Provide the (x, y) coordinate of the cell's center where the given text is located.  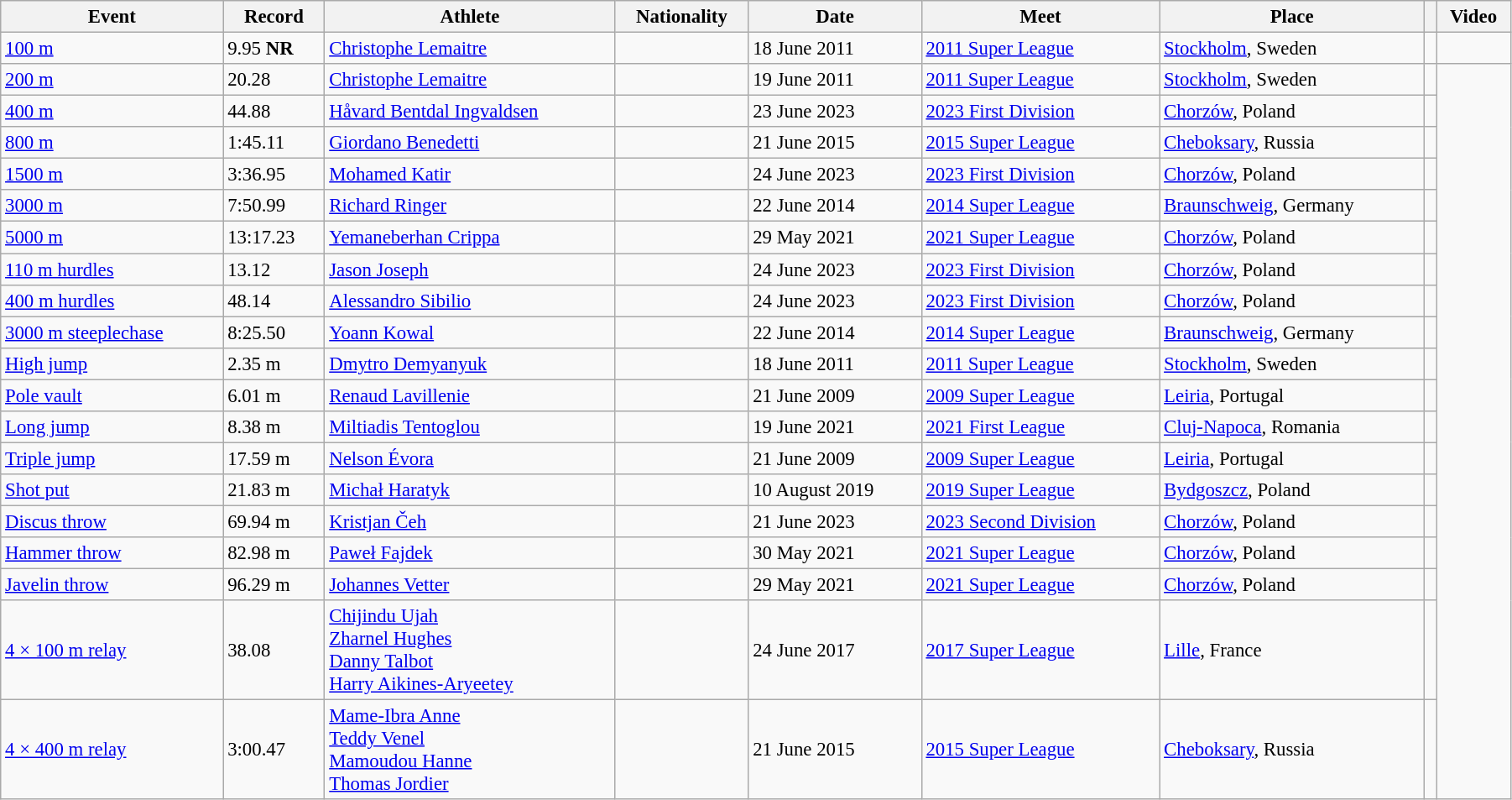
24 June 2017 (835, 650)
3000 m steeplechase (112, 332)
Lille, France (1292, 650)
96.29 m (274, 585)
5000 m (112, 238)
Richard Ringer (470, 206)
44.88 (274, 112)
Javelin throw (112, 585)
Athlete (470, 17)
Event (112, 17)
Alessandro Sibilio (470, 301)
38.08 (274, 650)
Record (274, 17)
13:17.23 (274, 238)
1500 m (112, 175)
69.94 m (274, 521)
110 m hurdles (112, 269)
Dmytro Demyanyuk (470, 363)
Triple jump (112, 458)
Cluj-Napoca, Romania (1292, 427)
17.59 m (274, 458)
23 June 2023 (835, 112)
Pole vault (112, 395)
Meet (1040, 17)
30 May 2021 (835, 553)
1:45.11 (274, 143)
2021 First League (1040, 427)
4 × 100 m relay (112, 650)
2017 Super League (1040, 650)
Håvard Bentdal Ingvaldsen (470, 112)
Renaud Lavillenie (470, 395)
2019 Super League (1040, 490)
High jump (112, 363)
48.14 (274, 301)
100 m (112, 49)
6.01 m (274, 395)
Kristjan Čeh (470, 521)
2.35 m (274, 363)
Video (1473, 17)
2023 Second Division (1040, 521)
19 June 2011 (835, 80)
Bydgoszcz, Poland (1292, 490)
7:50.99 (274, 206)
13.12 (274, 269)
Hammer throw (112, 553)
82.98 m (274, 553)
Shot put (112, 490)
Jason Joseph (470, 269)
Mame-Ibra AnneTeddy VenelMamoudou HanneThomas Jordier (470, 750)
4 × 400 m relay (112, 750)
Paweł Fajdek (470, 553)
10 August 2019 (835, 490)
Place (1292, 17)
Nelson Évora (470, 458)
21.83 m (274, 490)
3:00.47 (274, 750)
400 m hurdles (112, 301)
Date (835, 17)
200 m (112, 80)
Nationality (681, 17)
20.28 (274, 80)
8.38 m (274, 427)
Long jump (112, 427)
Giordano Benedetti (470, 143)
Chijindu UjahZharnel HughesDanny TalbotHarry Aikines-Aryeetey (470, 650)
Miltiadis Tentoglou (470, 427)
Yoann Kowal (470, 332)
8:25.50 (274, 332)
400 m (112, 112)
21 June 2023 (835, 521)
3000 m (112, 206)
Yemaneberhan Crippa (470, 238)
Michał Haratyk (470, 490)
19 June 2021 (835, 427)
Discus throw (112, 521)
Johannes Vetter (470, 585)
800 m (112, 143)
Mohamed Katir (470, 175)
3:36.95 (274, 175)
9.95 NR (274, 49)
